Output the [X, Y] coordinate of the center of the cell containing the given text.  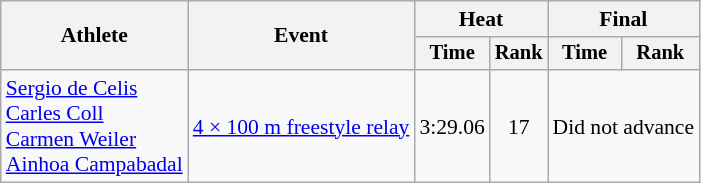
4 × 100 m freestyle relay [302, 126]
Athlete [94, 36]
Heat [480, 19]
Did not advance [624, 126]
Final [624, 19]
Sergio de Celis Carles Coll Carmen Weiler Ainhoa Campabadal [94, 126]
17 [519, 126]
3:29.06 [452, 126]
Event [302, 36]
